Detect which cell encompasses the target text, then output its [x, y] center coordinate. 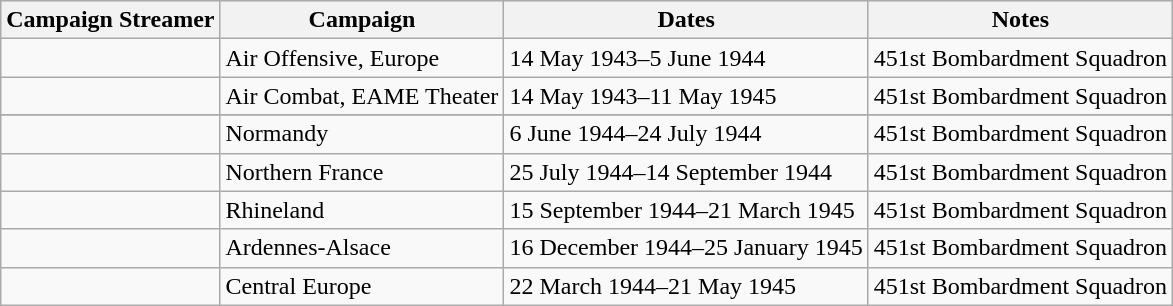
Rhineland [362, 210]
Normandy [362, 134]
Campaign Streamer [110, 20]
Ardennes-Alsace [362, 248]
16 December 1944–25 January 1945 [686, 248]
14 May 1943–11 May 1945 [686, 96]
Northern France [362, 172]
15 September 1944–21 March 1945 [686, 210]
Air Offensive, Europe [362, 58]
6 June 1944–24 July 1944 [686, 134]
Dates [686, 20]
22 March 1944–21 May 1945 [686, 286]
14 May 1943–5 June 1944 [686, 58]
25 July 1944–14 September 1944 [686, 172]
Central Europe [362, 286]
Notes [1020, 20]
Campaign [362, 20]
Air Combat, EAME Theater [362, 96]
